Scan for the cell matching the given text and deliver its (x, y) coordinate at center. 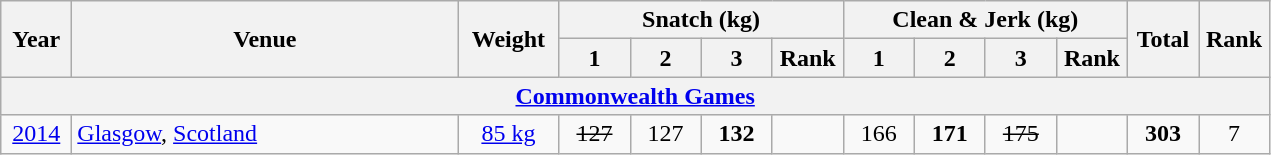
303 (1162, 134)
Snatch (kg) (701, 20)
171 (950, 134)
175 (1020, 134)
132 (736, 134)
Year (36, 39)
2014 (36, 134)
85 kg (508, 134)
Venue (265, 39)
Commonwealth Games (636, 96)
Weight (508, 39)
7 (1234, 134)
Glasgow, Scotland (265, 134)
Total (1162, 39)
Clean & Jerk (kg) (985, 20)
166 (878, 134)
